Identify which cell holds the provided text, then report its (x, y) central coordinate. 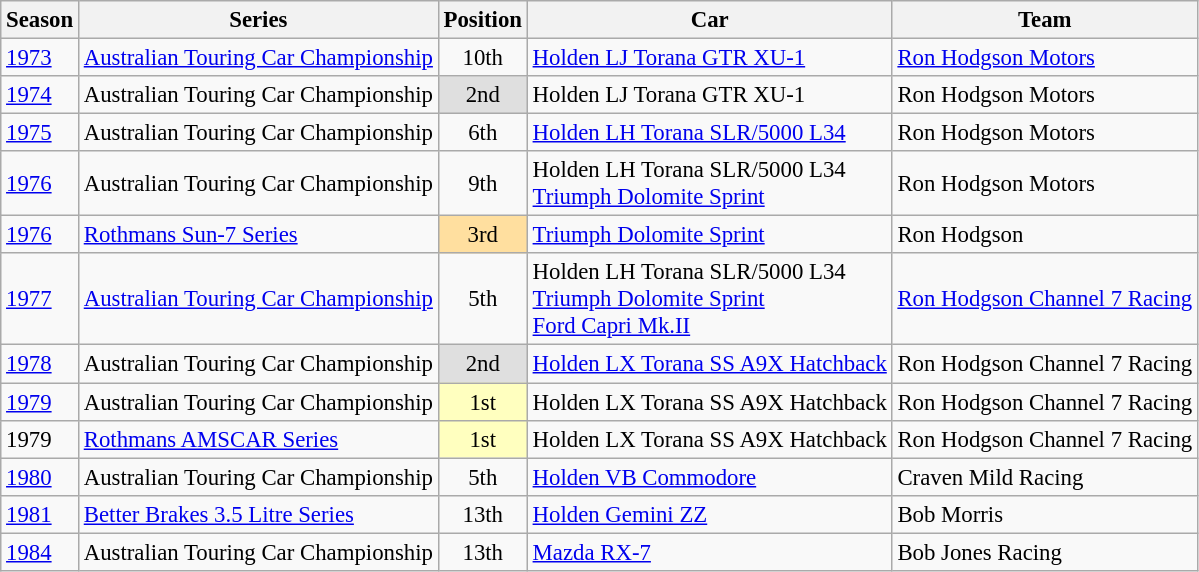
Better Brakes 3.5 Litre Series (258, 514)
1981 (40, 514)
1973 (40, 58)
Team (1044, 20)
Position (482, 20)
Rothmans AMSCAR Series (258, 439)
Ron Hodgson (1044, 235)
Craven Mild Racing (1044, 477)
Mazda RX-7 (710, 552)
1980 (40, 477)
Series (258, 20)
Rothmans Sun-7 Series (258, 235)
Holden Gemini ZZ (710, 514)
Holden LH Torana SLR/5000 L34Triumph Dolomite Sprint (710, 184)
9th (482, 184)
Bob Morris (1044, 514)
Holden VB Commodore (710, 477)
Bob Jones Racing (1044, 552)
6th (482, 133)
Holden LH Torana SLR/5000 L34Triumph Dolomite SprintFord Capri Mk.II (710, 300)
1977 (40, 300)
1984 (40, 552)
1978 (40, 364)
1975 (40, 133)
3rd (482, 235)
10th (482, 58)
1974 (40, 95)
Holden LH Torana SLR/5000 L34 (710, 133)
Car (710, 20)
Triumph Dolomite Sprint (710, 235)
Season (40, 20)
